Scan for the cell matching the given text and deliver its [x, y] coordinate at center. 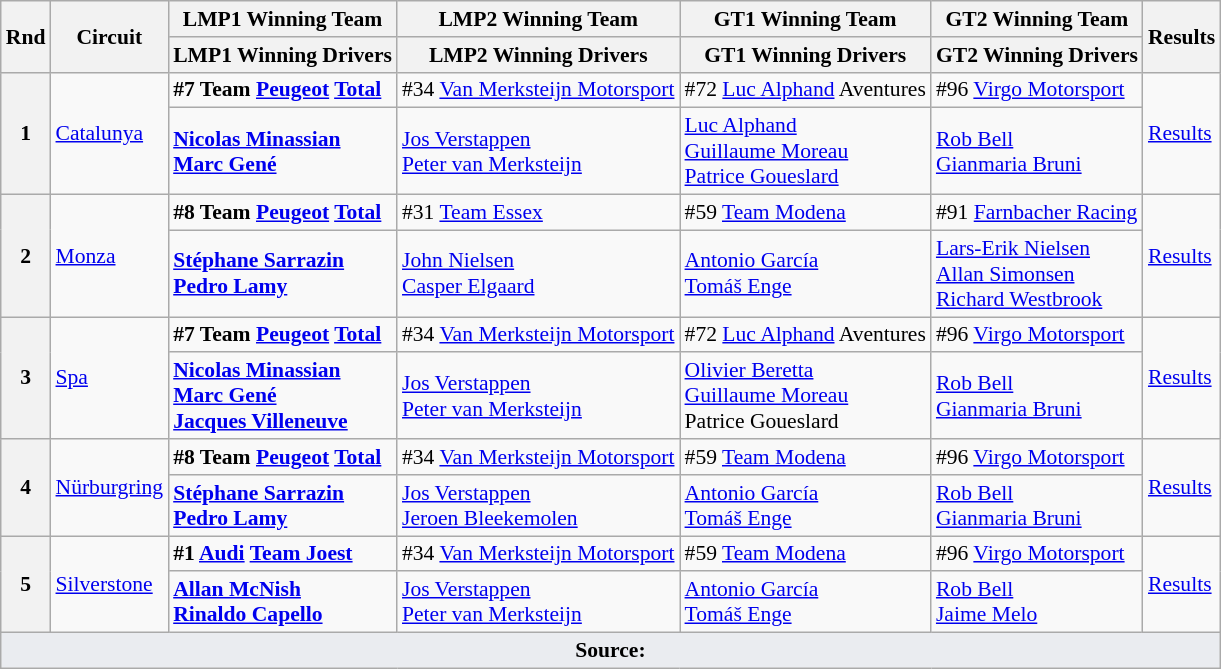
Nicolas Minassian Marc Gené [282, 152]
2 [26, 256]
1 [26, 133]
GT1 Winning Team [806, 19]
Source: [610, 651]
Silverstone [109, 584]
Lars-Erik Nielsen Allan Simonsen Richard Westbrook [1037, 274]
#1 Audi Team Joest [282, 554]
Catalunya [109, 133]
LMP2 Winning Team [538, 19]
GT2 Winning Drivers [1037, 55]
Spa [109, 378]
#31 Team Essex [538, 213]
3 [26, 378]
Olivier Beretta Guillaume Moreau Patrice Goueslard [806, 396]
Rob Bell Jaime Melo [1037, 602]
Rnd [26, 36]
Jos Verstappen Jeroen Bleekemolen [538, 506]
GT1 Winning Drivers [806, 55]
LMP1 Winning Drivers [282, 55]
Luc Alphand Guillaume Moreau Patrice Goueslard [806, 152]
#91 Farnbacher Racing [1037, 213]
Allan McNish Rinaldo Capello [282, 602]
John Nielsen Casper Elgaard [538, 274]
Circuit [109, 36]
LMP2 Winning Drivers [538, 55]
Nicolas Minassian Marc Gené Jacques Villeneuve [282, 396]
GT2 Winning Team [1037, 19]
LMP1 Winning Team [282, 19]
4 [26, 488]
5 [26, 584]
Nürburgring [109, 488]
Monza [109, 256]
